Capture the cell that displays the provided text and extract its (x, y) central coordinate. 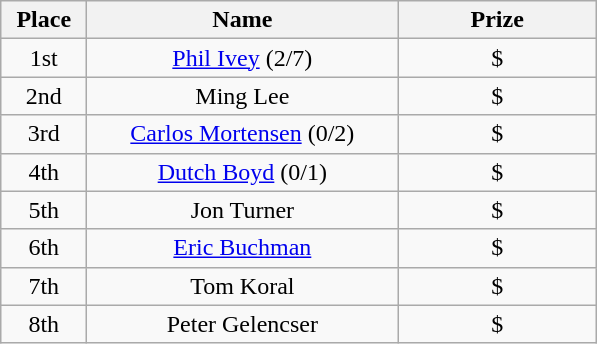
Dutch Boyd (0/1) (242, 172)
Ming Lee (242, 96)
6th (44, 248)
1st (44, 58)
5th (44, 210)
Tom Koral (242, 286)
8th (44, 324)
Phil Ivey (2/7) (242, 58)
Jon Turner (242, 210)
Peter Gelencser (242, 324)
3rd (44, 134)
Name (242, 20)
2nd (44, 96)
7th (44, 286)
Prize (498, 20)
Carlos Mortensen (0/2) (242, 134)
Eric Buchman (242, 248)
Place (44, 20)
4th (44, 172)
